Output the (X, Y) coordinate of the center of the cell containing the given text.  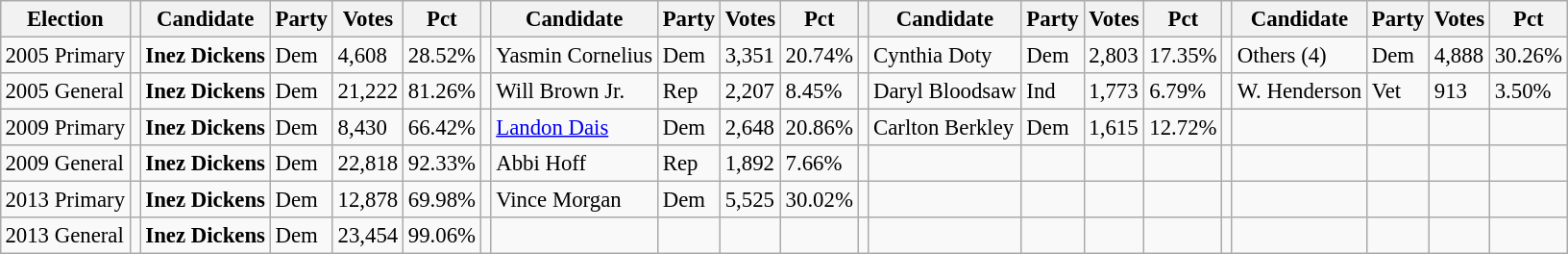
30.26% (1528, 55)
21,222 (367, 91)
3,351 (749, 55)
12,878 (367, 200)
12.72% (1184, 128)
Landon Dais (575, 128)
913 (1458, 91)
3.50% (1528, 91)
Daryl Bloodsaw (945, 91)
1,615 (1115, 128)
4,888 (1458, 55)
1,892 (749, 164)
7.66% (819, 164)
66.42% (442, 128)
20.86% (819, 128)
20.74% (819, 55)
Will Brown Jr. (575, 91)
2,207 (749, 91)
8.45% (819, 91)
2005 Primary (65, 55)
8,430 (367, 128)
28.52% (442, 55)
2005 General (65, 91)
2009 Primary (65, 128)
22,818 (367, 164)
1,773 (1115, 91)
4,608 (367, 55)
Abbi Hoff (575, 164)
Carlton Berkley (945, 128)
92.33% (442, 164)
2009 General (65, 164)
6.79% (1184, 91)
Cynthia Doty (945, 55)
23,454 (367, 236)
Ind (1053, 91)
Others (4) (1299, 55)
2,648 (749, 128)
5,525 (749, 200)
Vince Morgan (575, 200)
99.06% (442, 236)
2013 Primary (65, 200)
69.98% (442, 200)
Vet (1397, 91)
Yasmin Cornelius (575, 55)
Election (65, 19)
2,803 (1115, 55)
2013 General (65, 236)
17.35% (1184, 55)
81.26% (442, 91)
30.02% (819, 200)
W. Henderson (1299, 91)
